Return [x, y] of the center of cell containing provided text 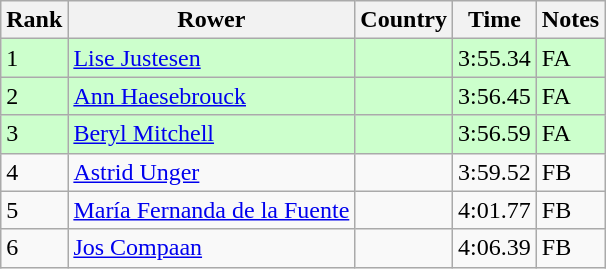
Country [404, 20]
6 [34, 248]
3:59.52 [495, 172]
3:56.45 [495, 96]
Rower [212, 20]
5 [34, 210]
1 [34, 58]
3 [34, 134]
4 [34, 172]
Beryl Mitchell [212, 134]
3:56.59 [495, 134]
Time [495, 20]
María Fernanda de la Fuente [212, 210]
4:06.39 [495, 248]
4:01.77 [495, 210]
Astrid Unger [212, 172]
2 [34, 96]
Rank [34, 20]
Notes [570, 20]
Lise Justesen [212, 58]
3:55.34 [495, 58]
Ann Haesebrouck [212, 96]
Jos Compaan [212, 248]
